Scan for the cell matching the given text and deliver its (x, y) coordinate at center. 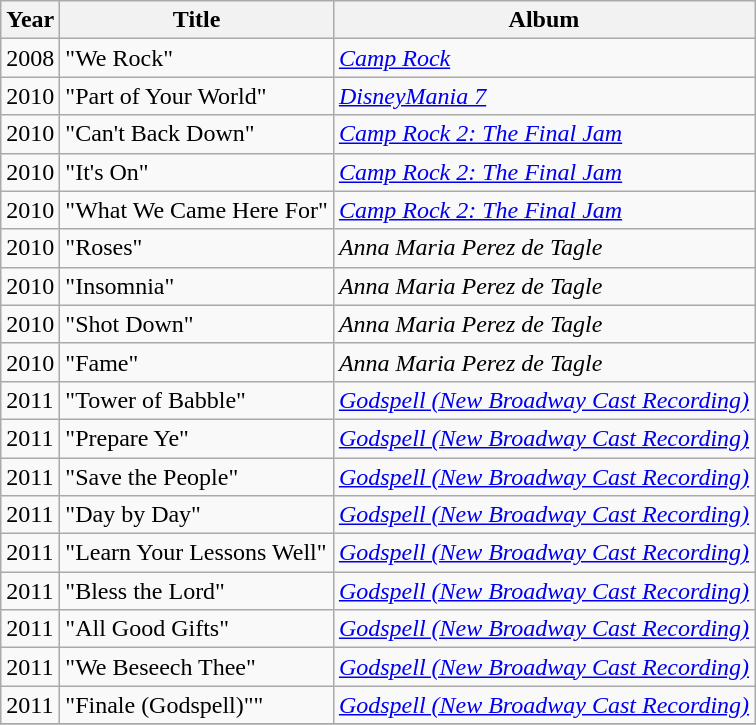
"We Rock" (197, 58)
"Part of Your World" (197, 96)
"Tower of Babble" (197, 400)
"Shot Down" (197, 324)
"Roses" (197, 248)
2008 (30, 58)
DisneyMania 7 (544, 96)
Album (544, 20)
"Finale (Godspell)"" (197, 705)
"Insomnia" (197, 286)
Title (197, 20)
"What We Came Here For" (197, 210)
Year (30, 20)
"Fame" (197, 362)
"Learn Your Lessons Well" (197, 553)
Camp Rock (544, 58)
"Bless the Lord" (197, 591)
"Can't Back Down" (197, 134)
"Save the People" (197, 477)
"It's On" (197, 172)
"All Good Gifts" (197, 629)
"We Beseech Thee" (197, 667)
"Prepare Ye" (197, 438)
"Day by Day" (197, 515)
